Search for the cell housing the specified text and yield its (x, y) center coordinate. 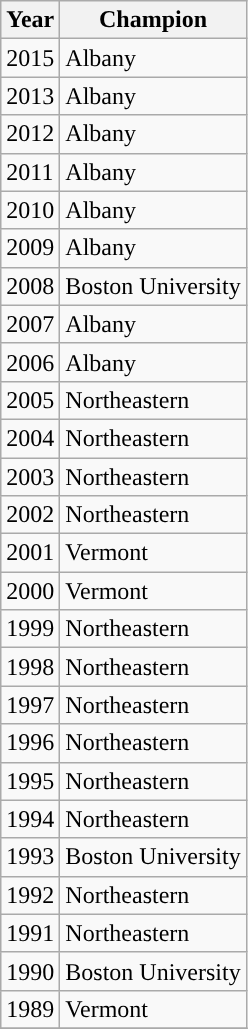
2011 (30, 172)
2013 (30, 96)
2006 (30, 362)
2004 (30, 438)
1997 (30, 705)
1998 (30, 667)
1990 (30, 971)
2005 (30, 400)
1993 (30, 857)
2001 (30, 553)
Champion (153, 20)
2015 (30, 58)
2008 (30, 286)
2012 (30, 134)
1991 (30, 933)
1999 (30, 629)
2000 (30, 591)
Year (30, 20)
1995 (30, 781)
1989 (30, 1009)
2010 (30, 210)
2003 (30, 477)
1992 (30, 895)
1996 (30, 743)
2002 (30, 515)
2007 (30, 324)
2009 (30, 248)
1994 (30, 819)
